Find where the given text appears and provide that cell's center as (x, y) coordinate. 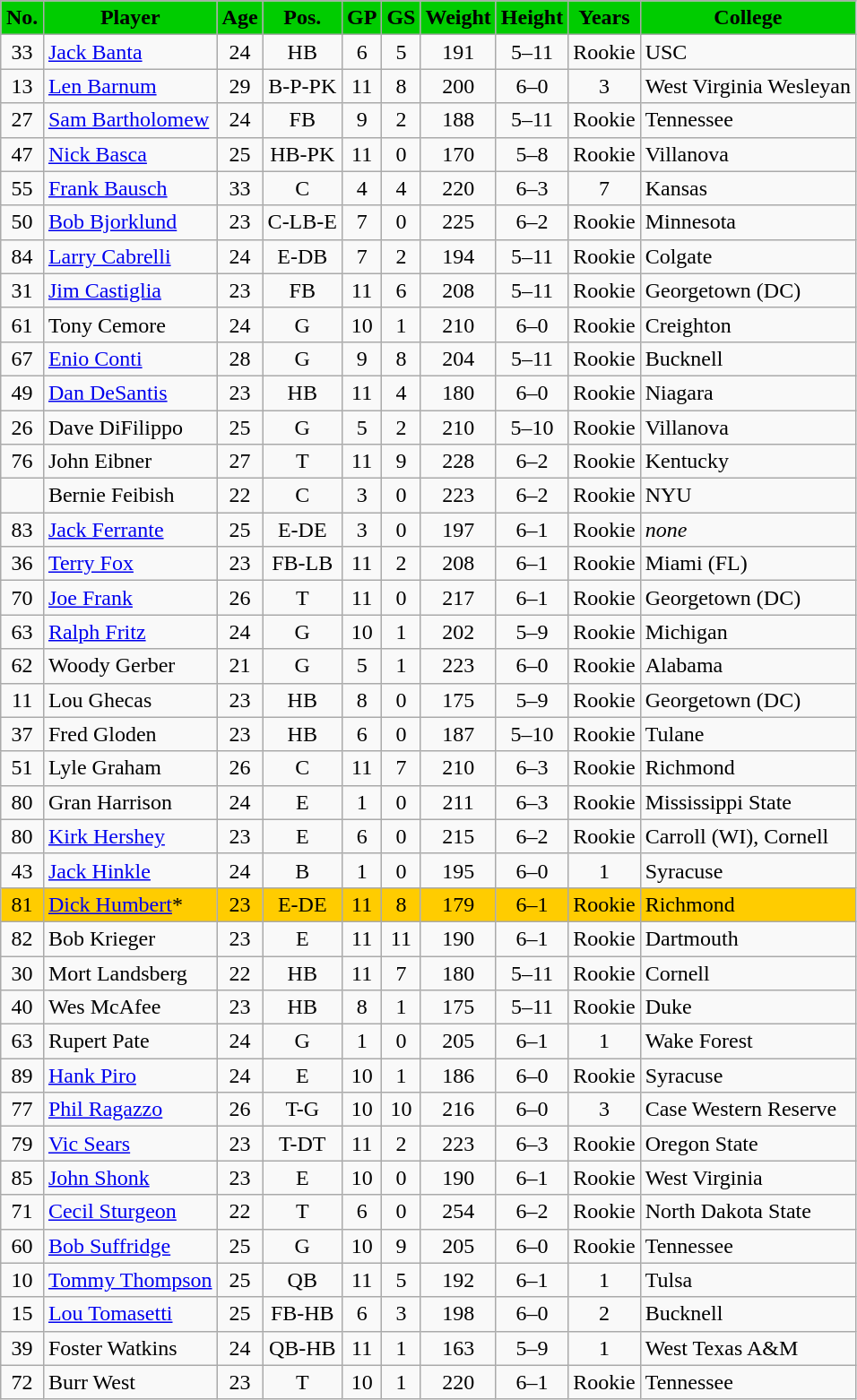
Jack Banta (130, 52)
Foster Watkins (130, 1348)
195 (458, 870)
FB-LB (302, 564)
Kirk Hershey (130, 836)
Ralph Fritz (130, 632)
170 (458, 154)
51 (22, 768)
Dick Humbert* (130, 904)
E-DB (302, 256)
Dartmouth (748, 938)
Jack Hinkle (130, 870)
B (302, 870)
Wake Forest (748, 1041)
Miami (FL) (748, 564)
217 (458, 598)
85 (22, 1178)
Michigan (748, 632)
62 (22, 666)
Len Barnum (130, 86)
Wes McAfee (130, 1007)
Enio Conti (130, 359)
79 (22, 1144)
84 (22, 256)
Bernie Feibish (130, 496)
50 (22, 222)
Jack Ferrante (130, 530)
Niagara (748, 393)
NYU (748, 496)
37 (22, 734)
Frank Bausch (130, 188)
Tulsa (748, 1280)
Mississippi State (748, 802)
Mort Landsberg (130, 972)
USC (748, 52)
Hank Piro (130, 1076)
163 (458, 1348)
77 (22, 1110)
186 (458, 1076)
40 (22, 1007)
GS (402, 18)
Sam Bartholomew (130, 120)
Kentucky (748, 462)
Jim Castiglia (130, 290)
204 (458, 359)
Height (532, 18)
Carroll (WI), Cornell (748, 836)
216 (458, 1110)
Rupert Pate (130, 1041)
Lou Tomasetti (130, 1314)
FB-HB (302, 1314)
North Dakota State (748, 1212)
179 (458, 904)
Minnesota (748, 222)
Bob Bjorklund (130, 222)
82 (22, 938)
T-DT (302, 1144)
28 (240, 359)
C-LB-E (302, 222)
Oregon State (748, 1144)
192 (458, 1280)
71 (22, 1212)
Dan DeSantis (130, 393)
60 (22, 1246)
Fred Gloden (130, 734)
49 (22, 393)
Cecil Sturgeon (130, 1212)
Tommy Thompson (130, 1280)
89 (22, 1076)
QB (302, 1280)
76 (22, 462)
191 (458, 52)
187 (458, 734)
Alabama (748, 666)
36 (22, 564)
67 (22, 359)
Weight (458, 18)
13 (22, 86)
198 (458, 1314)
Burr West (130, 1382)
21 (240, 666)
31 (22, 290)
Tulane (748, 734)
Kansas (748, 188)
83 (22, 530)
29 (240, 86)
Lou Ghecas (130, 700)
John Shonk (130, 1178)
Dave DiFilippo (130, 428)
Gran Harrison (130, 802)
Terry Fox (130, 564)
Vic Sears (130, 1144)
Player (130, 18)
225 (458, 222)
55 (22, 188)
Years (604, 18)
30 (22, 972)
GP (361, 18)
Nick Basca (130, 154)
West Virginia Wesleyan (748, 86)
47 (22, 154)
215 (458, 836)
Pos. (302, 18)
Phil Ragazzo (130, 1110)
Creighton (748, 324)
70 (22, 598)
B-P-PK (302, 86)
188 (458, 120)
West Virginia (748, 1178)
Age (240, 18)
254 (458, 1212)
72 (22, 1382)
Bob Krieger (130, 938)
John Eibner (130, 462)
T-G (302, 1110)
43 (22, 870)
Colgate (748, 256)
194 (458, 256)
61 (22, 324)
Woody Gerber (130, 666)
211 (458, 802)
200 (458, 86)
College (748, 18)
5–8 (532, 154)
197 (458, 530)
Larry Cabrelli (130, 256)
none (748, 530)
15 (22, 1314)
Tony Cemore (130, 324)
Duke (748, 1007)
West Texas A&M (748, 1348)
No. (22, 18)
Case Western Reserve (748, 1110)
Bob Suffridge (130, 1246)
Lyle Graham (130, 768)
228 (458, 462)
39 (22, 1348)
202 (458, 632)
Cornell (748, 972)
Joe Frank (130, 598)
81 (22, 904)
HB-PK (302, 154)
QB-HB (302, 1348)
